Detect which cell encompasses the target text, then output its (X, Y) center coordinate. 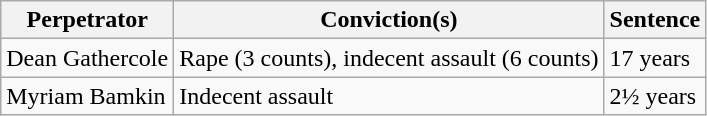
Rape (3 counts), indecent assault (6 counts) (389, 58)
Myriam Bamkin (88, 96)
Perpetrator (88, 20)
Conviction(s) (389, 20)
Sentence (655, 20)
2½ years (655, 96)
17 years (655, 58)
Indecent assault (389, 96)
Dean Gathercole (88, 58)
